Extract the [x, y] coordinate from the center of the cell holding the provided text.  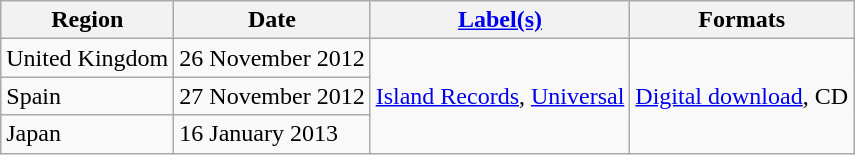
Island Records, Universal [500, 96]
Date [272, 20]
27 November 2012 [272, 96]
Japan [88, 134]
16 January 2013 [272, 134]
Digital download, CD [742, 96]
United Kingdom [88, 58]
Region [88, 20]
Label(s) [500, 20]
Spain [88, 96]
26 November 2012 [272, 58]
Formats [742, 20]
